Locate the cell with the specified text and output its [x, y] center coordinate. 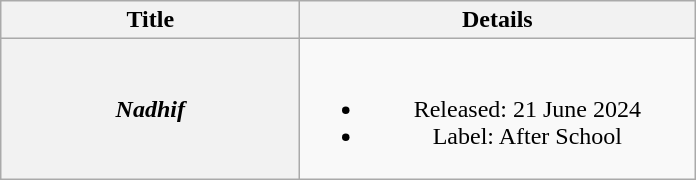
Title [150, 20]
Nadhif [150, 109]
Details [498, 20]
Released: 21 June 2024Label: After School [498, 109]
